Pinpoint the cell where the given text exists, returning its [X, Y] midpoint coordinate. 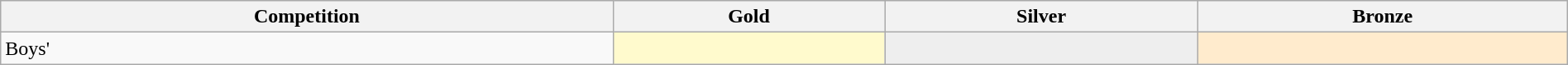
Bronze [1383, 17]
Gold [749, 17]
Silver [1041, 17]
Boys' [307, 48]
Competition [307, 17]
